Return [x, y] of the center of cell containing provided text 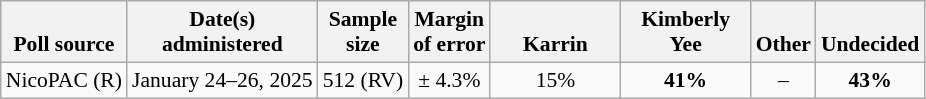
Karrin [555, 32]
15% [555, 80]
January 24–26, 2025 [222, 80]
Undecided [870, 32]
± 4.3% [449, 80]
Other [784, 32]
Date(s)administered [222, 32]
Marginof error [449, 32]
– [784, 80]
KimberlyYee [686, 32]
43% [870, 80]
512 (RV) [364, 80]
Samplesize [364, 32]
41% [686, 80]
Poll source [64, 32]
NicoPAC (R) [64, 80]
